Return the (x, y) coordinate for the center point of the cell that contains the specified text.  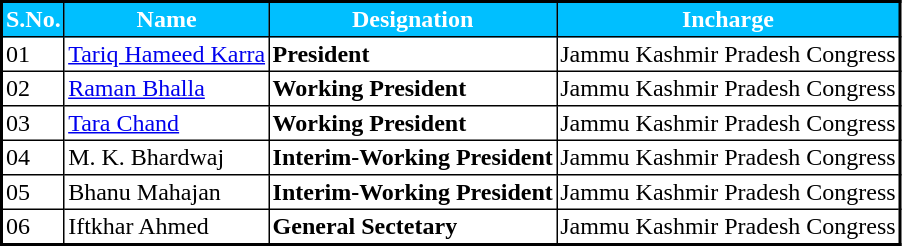
M. K. Bhardwaj (166, 157)
01 (34, 54)
Iftkhar Ahmed (166, 226)
Designation (413, 20)
06 (34, 226)
General Sectetary (413, 226)
02 (34, 88)
Incharge (729, 20)
03 (34, 123)
President (413, 54)
04 (34, 157)
Name (166, 20)
Raman Bhalla (166, 88)
05 (34, 192)
Bhanu Mahajan (166, 192)
S.No. (34, 20)
Tara Chand (166, 123)
Tariq Hameed Karra (166, 54)
